Search for the cell housing the specified text and yield its (X, Y) center coordinate. 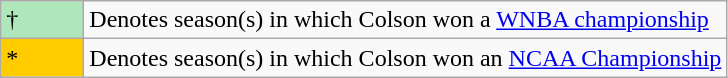
Denotes season(s) in which Colson won a WNBA championship (406, 20)
† (42, 20)
Denotes season(s) in which Colson won an NCAA Championship (406, 58)
* (42, 58)
